Provide the [X, Y] coordinate of the cell's center where the given text is located.  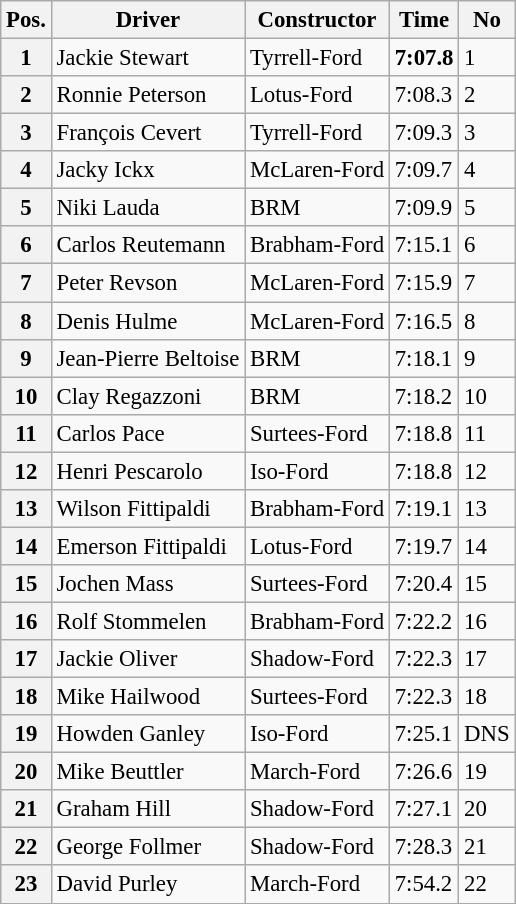
7:07.8 [424, 58]
Clay Regazzoni [148, 396]
7:09.7 [424, 170]
No [487, 20]
Constructor [318, 20]
Wilson Fittipaldi [148, 509]
7:27.1 [424, 809]
Mike Hailwood [148, 697]
7:20.4 [424, 584]
Time [424, 20]
7:22.2 [424, 621]
7:18.2 [424, 396]
Carlos Reutemann [148, 245]
7:26.6 [424, 772]
Jochen Mass [148, 584]
23 [26, 885]
7:19.1 [424, 509]
Carlos Pace [148, 433]
Pos. [26, 20]
Emerson Fittipaldi [148, 546]
7:15.1 [424, 245]
Ronnie Peterson [148, 95]
7:09.9 [424, 208]
Henri Pescarolo [148, 471]
7:09.3 [424, 133]
7:19.7 [424, 546]
7:25.1 [424, 734]
Rolf Stommelen [148, 621]
Peter Revson [148, 283]
Mike Beuttler [148, 772]
7:54.2 [424, 885]
7:28.3 [424, 847]
David Purley [148, 885]
7:18.1 [424, 358]
Denis Hulme [148, 321]
7:16.5 [424, 321]
Jackie Oliver [148, 659]
Jacky Ickx [148, 170]
George Follmer [148, 847]
7:08.3 [424, 95]
Jean-Pierre Beltoise [148, 358]
Howden Ganley [148, 734]
Jackie Stewart [148, 58]
Niki Lauda [148, 208]
Driver [148, 20]
François Cevert [148, 133]
DNS [487, 734]
7:15.9 [424, 283]
Graham Hill [148, 809]
